From the cell containing the given text, extract its center point as (x, y) coordinate. 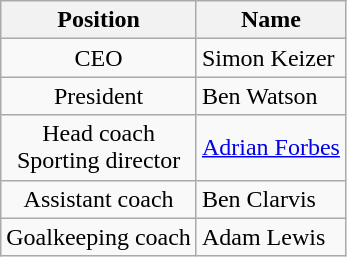
Position (99, 20)
Adrian Forbes (270, 148)
CEO (99, 58)
Simon Keizer (270, 58)
Head coachSporting director (99, 148)
Ben Clarvis (270, 199)
Adam Lewis (270, 237)
Assistant coach (99, 199)
Goalkeeping coach (99, 237)
Ben Watson (270, 96)
President (99, 96)
Name (270, 20)
